Locate the cell with the specified text and output its [x, y] center coordinate. 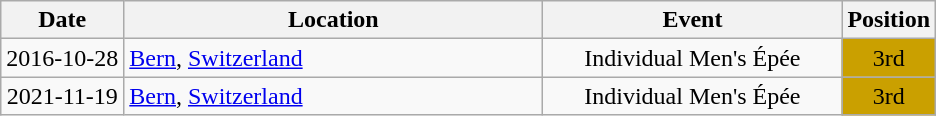
Event [692, 20]
Location [334, 20]
Date [62, 20]
Position [889, 20]
2021-11-19 [62, 96]
2016-10-28 [62, 58]
